Output the (x, y) coordinate of the center of the cell containing the given text.  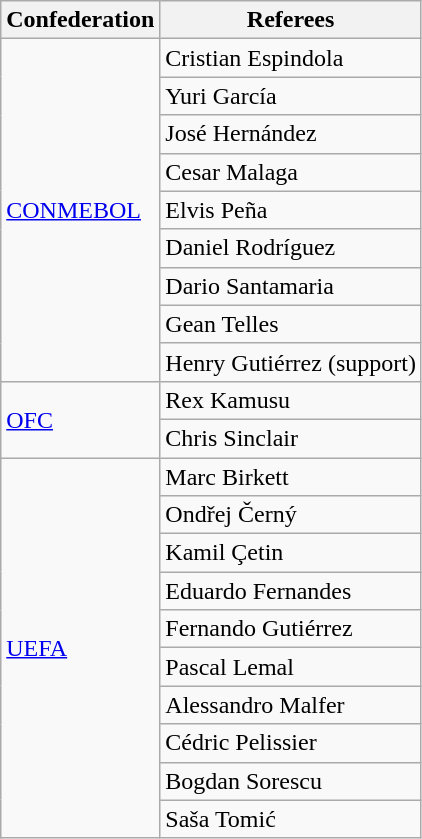
Eduardo Fernandes (291, 591)
OFC (80, 419)
Cristian Espindola (291, 58)
Yuri García (291, 96)
Ondřej Černý (291, 515)
Gean Telles (291, 324)
Confederation (80, 20)
Elvis Peña (291, 210)
Henry Gutiérrez (support) (291, 362)
Chris Sinclair (291, 438)
Dario Santamaria (291, 286)
Kamil Çetin (291, 553)
CONMEBOL (80, 210)
Bogdan Sorescu (291, 781)
Fernando Gutiérrez (291, 629)
Referees (291, 20)
Marc Birkett (291, 477)
Saša Tomić (291, 819)
Rex Kamusu (291, 400)
Daniel Rodríguez (291, 248)
Pascal Lemal (291, 667)
UEFA (80, 648)
Alessandro Malfer (291, 705)
Cédric Pelissier (291, 743)
Cesar Malaga (291, 172)
José Hernández (291, 134)
